Locate the cell with the specified text and output its [X, Y] center coordinate. 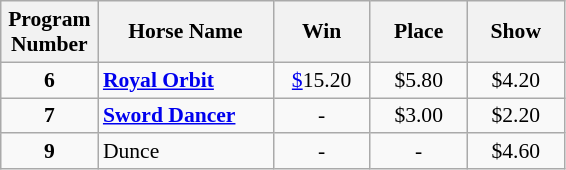
$4.20 [516, 80]
$4.60 [516, 152]
Program Number [50, 32]
$2.20 [516, 116]
7 [50, 116]
$15.20 [322, 80]
Sword Dancer [186, 116]
$3.00 [418, 116]
Show [516, 32]
Royal Orbit [186, 80]
Place [418, 32]
$5.80 [418, 80]
9 [50, 152]
Dunce [186, 152]
Horse Name [186, 32]
Win [322, 32]
6 [50, 80]
